Capture the cell that displays the provided text and extract its [x, y] central coordinate. 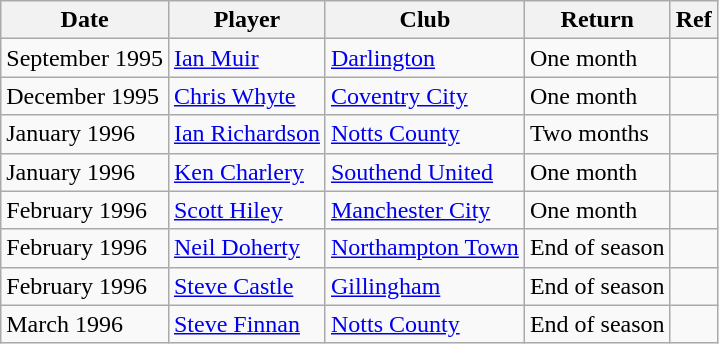
Two months [597, 134]
Player [246, 20]
Darlington [424, 58]
Ian Muir [246, 58]
Steve Finnan [246, 324]
Club [424, 20]
Ref [694, 20]
Neil Doherty [246, 248]
Date [85, 20]
Ken Charlery [246, 172]
Manchester City [424, 210]
December 1995 [85, 96]
Gillingham [424, 286]
September 1995 [85, 58]
Coventry City [424, 96]
Southend United [424, 172]
Return [597, 20]
March 1996 [85, 324]
Ian Richardson [246, 134]
Chris Whyte [246, 96]
Scott Hiley [246, 210]
Northampton Town [424, 248]
Steve Castle [246, 286]
